Locate the cell with the specified text and output its [X, Y] center coordinate. 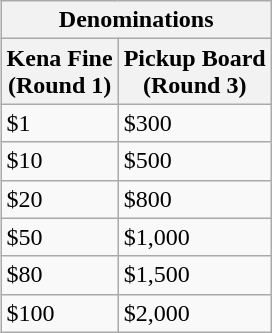
$20 [60, 199]
$10 [60, 161]
$800 [194, 199]
$1,500 [194, 275]
$1 [60, 123]
$500 [194, 161]
Denominations [136, 20]
Pickup Board(Round 3) [194, 72]
$80 [60, 275]
$100 [60, 313]
Kena Fine(Round 1) [60, 72]
$50 [60, 237]
$300 [194, 123]
$1,000 [194, 237]
$2,000 [194, 313]
